Identify which cell holds the provided text, then report its [X, Y] central coordinate. 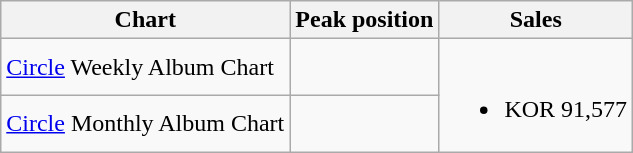
Circle Weekly Album Chart [146, 68]
Sales [536, 20]
Chart [146, 20]
KOR 91,577 [536, 96]
Peak position [364, 20]
Circle Monthly Album Chart [146, 124]
